Detect which cell encompasses the target text, then output its [X, Y] center coordinate. 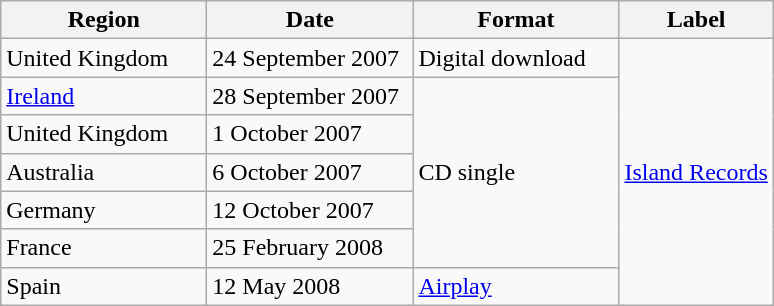
Date [310, 20]
Ireland [104, 96]
Format [516, 20]
Digital download [516, 58]
Region [104, 20]
Airplay [516, 286]
Germany [104, 210]
12 October 2007 [310, 210]
Island Records [696, 172]
Spain [104, 286]
12 May 2008 [310, 286]
Label [696, 20]
France [104, 248]
1 October 2007 [310, 134]
28 September 2007 [310, 96]
24 September 2007 [310, 58]
CD single [516, 172]
25 February 2008 [310, 248]
Australia [104, 172]
6 October 2007 [310, 172]
